Find where the given text appears and provide that cell's center as [X, Y] coordinate. 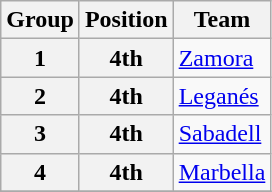
2 [40, 96]
Sabadell [222, 134]
1 [40, 58]
Leganés [222, 96]
Group [40, 20]
3 [40, 134]
Team [222, 20]
Position [126, 20]
Marbella [222, 172]
4 [40, 172]
Zamora [222, 58]
